Determine the [X, Y] coordinate at the center of the cell enclosing the given text.  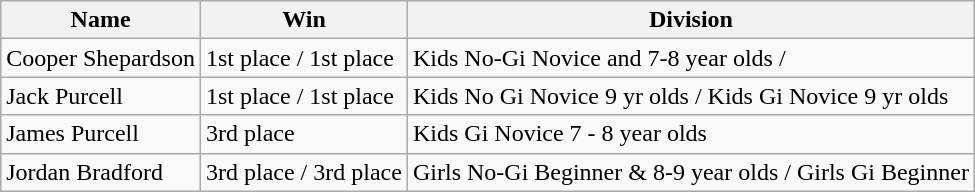
Kids No-Gi Novice and 7-8 year olds / [690, 58]
Jordan Bradford [101, 172]
Cooper Shepardson [101, 58]
Division [690, 20]
3rd place / 3rd place [304, 172]
3rd place [304, 134]
Jack Purcell [101, 96]
James Purcell [101, 134]
Win [304, 20]
Name [101, 20]
Girls No-Gi Beginner & 8-9 year olds / Girls Gi Beginner [690, 172]
Kids No Gi Novice 9 yr olds / Kids Gi Novice 9 yr olds [690, 96]
Kids Gi Novice 7 - 8 year olds [690, 134]
